Identify which cell holds the provided text, then report its (x, y) central coordinate. 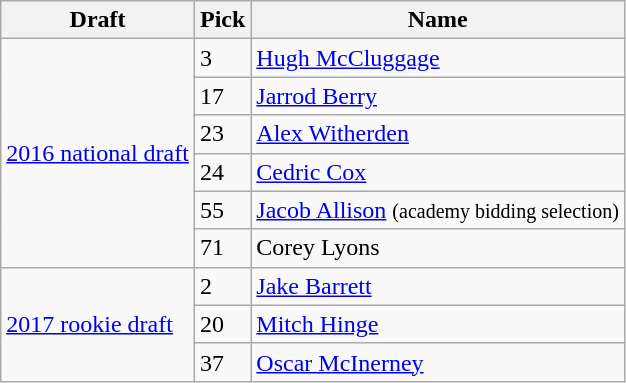
2016 national draft (98, 153)
71 (222, 248)
23 (222, 134)
Corey Lyons (438, 248)
37 (222, 362)
55 (222, 210)
Cedric Cox (438, 172)
Draft (98, 20)
Mitch Hinge (438, 324)
Name (438, 20)
Jake Barrett (438, 286)
Oscar McInerney (438, 362)
2 (222, 286)
3 (222, 58)
2017 rookie draft (98, 324)
20 (222, 324)
24 (222, 172)
Jacob Allison (academy bidding selection) (438, 210)
Alex Witherden (438, 134)
17 (222, 96)
Pick (222, 20)
Jarrod Berry (438, 96)
Hugh McCluggage (438, 58)
